Identify which cell holds the provided text, then report its [X, Y] central coordinate. 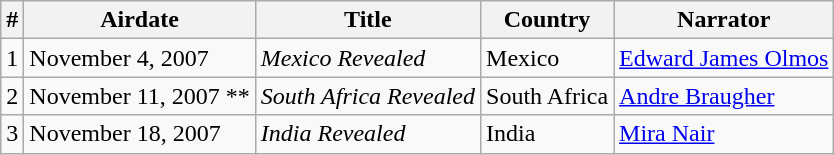
November 18, 2007 [140, 134]
November 11, 2007 ** [140, 96]
Title [368, 20]
Narrator [724, 20]
India Revealed [368, 134]
November 4, 2007 [140, 58]
Edward James Olmos [724, 58]
South Africa Revealed [368, 96]
Mexico Revealed [368, 58]
3 [12, 134]
Mira Nair [724, 134]
Mexico [548, 58]
Andre Braugher [724, 96]
India [548, 134]
Airdate [140, 20]
South Africa [548, 96]
Country [548, 20]
2 [12, 96]
# [12, 20]
1 [12, 58]
